Output the (x, y) coordinate of the center of the cell containing the given text.  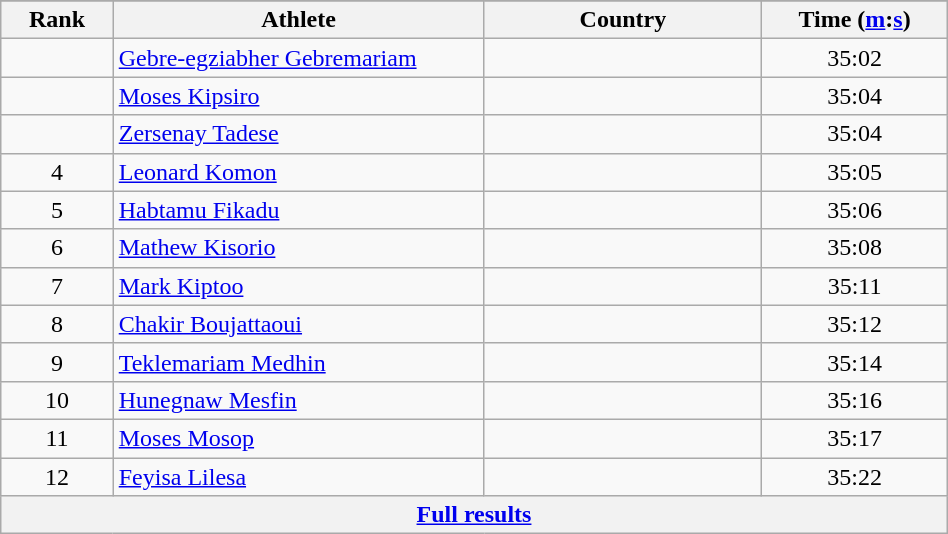
35:11 (854, 286)
Chakir Boujattaoui (298, 324)
Athlete (298, 20)
Mark Kiptoo (298, 286)
35:16 (854, 400)
35:05 (854, 172)
7 (57, 286)
Feyisa Lilesa (298, 477)
35:06 (854, 210)
8 (57, 324)
Leonard Komon (298, 172)
6 (57, 248)
Moses Mosop (298, 438)
Gebre-egziabher Gebremariam (298, 58)
35:12 (854, 324)
35:17 (854, 438)
35:22 (854, 477)
9 (57, 362)
35:08 (854, 248)
Habtamu Fikadu (298, 210)
4 (57, 172)
35:02 (854, 58)
11 (57, 438)
Hunegnaw Mesfin (298, 400)
Time (m:s) (854, 20)
Moses Kipsiro (298, 96)
12 (57, 477)
Teklemariam Medhin (298, 362)
35:14 (854, 362)
Rank (57, 20)
Country (623, 20)
10 (57, 400)
Full results (474, 515)
Zersenay Tadese (298, 134)
Mathew Kisorio (298, 248)
5 (57, 210)
